Scan for the cell matching the given text and deliver its (X, Y) coordinate at center. 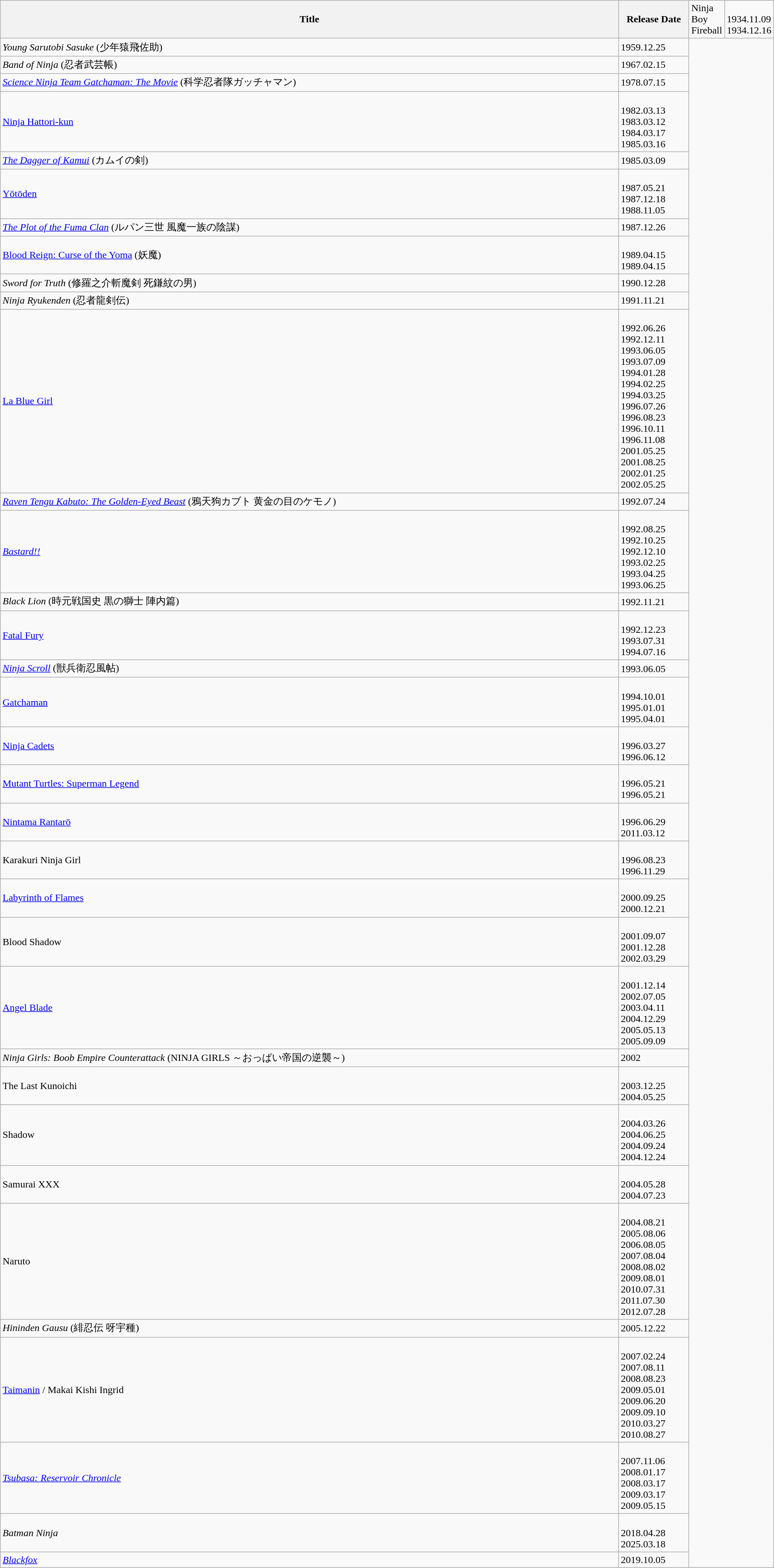
Ninja Ryukenden (忍者龍剣伝) (309, 300)
Nintama Rantarō (309, 822)
1996.06.292011.03.12 (654, 822)
2004.05.282004.07.23 (654, 1184)
1934.11.091934.12.16 (749, 19)
Angel Blade (309, 1008)
1987.05.211987.12.181988.11.05 (654, 194)
1992.11.21 (654, 602)
Sword for Truth (修羅之介斬魔剣 死鎌紋の男) (309, 283)
Title (309, 19)
2004.03.262004.06.252004.09.242004.12.24 (654, 1135)
1992.07.24 (654, 501)
Ninja Girls: Boob Empire Counterattack (NINJA GIRLS ～おっぱい帝国の逆襲～) (309, 1058)
Mutant Turtles: Superman Legend (309, 784)
Release Date (654, 19)
1985.03.09 (654, 160)
Young Sarutobi Sasuke (少年猿飛佐助) (309, 47)
Fatal Fury (309, 635)
1991.11.21 (654, 300)
Yōtōden (309, 194)
2019.10.05 (654, 1560)
Blackfox (309, 1560)
1996.03.271996.06.12 (654, 746)
Naruto (309, 1262)
2003.12.252004.05.25 (654, 1086)
2000.09.252000.12.21 (654, 898)
Labyrinth of Flames (309, 898)
1994.10.011995.01.011995.04.01 (654, 702)
Shadow (309, 1135)
Band of Ninja (忍者武芸帳) (309, 65)
1996.08.231996.11.29 (654, 860)
Raven Tengu Kabuto: The Golden-Eyed Beast (鴉天狗カブト 黄金の目のケモノ) (309, 501)
2001.09.072001.12.282002.03.29 (654, 941)
1982.03.131983.03.121984.03.171985.03.16 (654, 121)
1993.06.05 (654, 668)
Ninja Scroll (獣兵衛忍風帖) (309, 668)
Batman Ninja (309, 1533)
Science Ninja Team Gatchaman: The Movie (科学忍者隊ガッチャマン) (309, 83)
The Plot of the Fuma Clan (ルパン三世 風魔一族の陰謀) (309, 227)
Bastard!! (309, 552)
Ninja Boy Fireball (707, 19)
1992.08.251992.10.251992.12.101993.02.251993.04.251993.06.25 (654, 552)
The Dagger of Kamui (カムイの剣) (309, 160)
2018.04.282025.03.18 (654, 1533)
Black Lion (時元戦国史 黒の獅士 陣内篇) (309, 602)
2004.08.212005.08.062006.08.052007.08.042008.08.022009.08.012010.07.312011.07.302012.07.28 (654, 1262)
2007.02.242007.08.112008.08.232009.05.012009.06.202009.09.102010.03.272010.08.27 (654, 1390)
2002 (654, 1058)
Taimanin / Makai Kishi Ingrid (309, 1390)
1959.12.25 (654, 47)
1990.12.28 (654, 283)
The Last Kunoichi (309, 1086)
1967.02.15 (654, 65)
Ninja Hattori-kun (309, 121)
1992.12.231993.07.311994.07.16 (654, 635)
2007.11.062008.01.172008.03.172009.03.172009.05.15 (654, 1478)
Blood Shadow (309, 941)
Gatchaman (309, 702)
1987.12.26 (654, 227)
Tsubasa: Reservoir Chronicle (309, 1478)
Hininden Gausu (緋忍伝 呀宇種) (309, 1329)
2001.12.142002.07.052003.04.112004.12.292005.05.132005.09.09 (654, 1008)
Karakuri Ninja Girl (309, 860)
La Blue Girl (309, 401)
1989.04.151989.04.15 (654, 255)
1996.05.211996.05.21 (654, 784)
Samurai XXX (309, 1184)
2005.12.22 (654, 1329)
1978.07.15 (654, 83)
Ninja Cadets (309, 746)
Blood Reign: Curse of the Yoma (妖魔) (309, 255)
